For the text-containing cell, return its midpoint in [x, y] coordinate format. 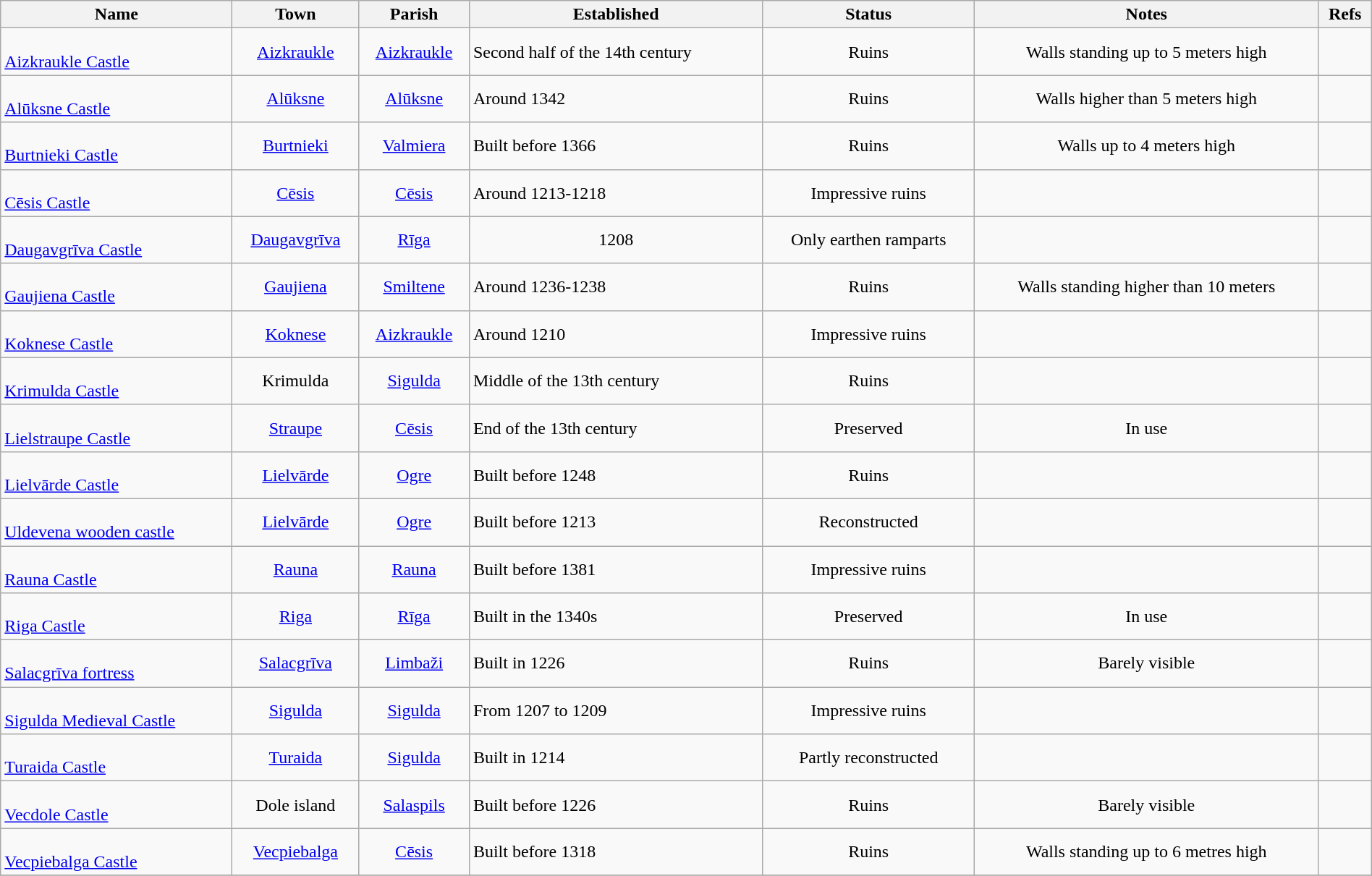
Koknese [295, 334]
Refs [1345, 14]
Daugavgrīva [295, 240]
Krimulda Castle [117, 380]
Riga Castle [117, 616]
Turaida [295, 758]
Riga [295, 616]
Lielvārde Castle [117, 475]
Name [117, 14]
Burtnieki Castle [117, 146]
Reconstructed [868, 522]
Straupe [295, 428]
Built before 1248 [616, 475]
Krimulda [295, 380]
Gaujiena Castle [117, 286]
Around 1210 [616, 334]
Built in 1226 [616, 664]
Walls standing up to 5 meters high [1146, 52]
Salacgrīva [295, 664]
Around 1213-1218 [616, 192]
Walls up to 4 meters high [1146, 146]
Built before 1226 [616, 804]
Lielstraupe Castle [117, 428]
Walls higher than 5 meters high [1146, 98]
Vecpiebalga Castle [117, 852]
Dole island [295, 804]
Built before 1318 [616, 852]
Built in 1214 [616, 758]
Sigulda Medieval Castle [117, 710]
1208 [616, 240]
Middle of the 13th century [616, 380]
Built in the 1340s [616, 616]
Koknese Castle [117, 334]
Walls standing higher than 10 meters [1146, 286]
Built before 1213 [616, 522]
Around 1342 [616, 98]
Salacgrīva fortress [117, 664]
Rauna Castle [117, 569]
Salaspils [414, 804]
Built before 1366 [616, 146]
Notes [1146, 14]
Valmiera [414, 146]
Town [295, 14]
Gaujiena [295, 286]
Second half of the 14th century [616, 52]
Aizkraukle Castle [117, 52]
Cēsis Castle [117, 192]
Vecpiebalga [295, 852]
Vecdole Castle [117, 804]
Parish [414, 14]
From 1207 to 1209 [616, 710]
Partly reconstructed [868, 758]
Limbaži [414, 664]
Smiltene [414, 286]
Around 1236-1238 [616, 286]
Turaida Castle [117, 758]
Alūksne Castle [117, 98]
Walls standing up to 6 metres high [1146, 852]
Built before 1381 [616, 569]
Status [868, 14]
Daugavgrīva Castle [117, 240]
Only earthen ramparts [868, 240]
Burtnieki [295, 146]
Established [616, 14]
End of the 13th century [616, 428]
Uldevena wooden castle [117, 522]
